Return the (x, y) coordinate for the center point of the cell that contains the specified text.  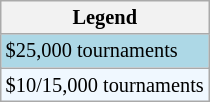
$10/15,000 tournaments (105, 85)
Legend (105, 17)
$25,000 tournaments (105, 51)
